Identify which cell holds the provided text, then report its (x, y) central coordinate. 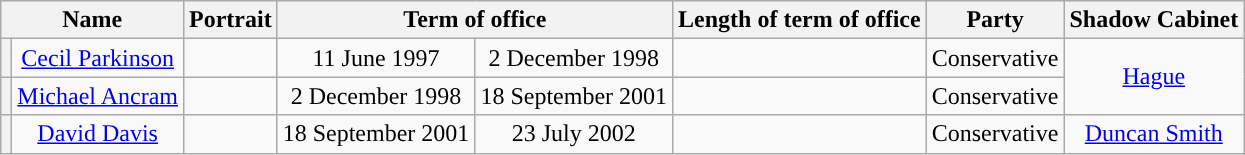
Name (92, 20)
Michael Ancram (98, 96)
Portrait (230, 20)
23 July 2002 (574, 134)
David Davis (98, 134)
Length of term of office (800, 20)
Term of office (474, 20)
Cecil Parkinson (98, 58)
Shadow Cabinet (1154, 20)
Party (995, 20)
Duncan Smith (1154, 134)
11 June 1997 (376, 58)
Hague (1154, 77)
